Provide the [x, y] coordinate of the cell's center where the given text is located.  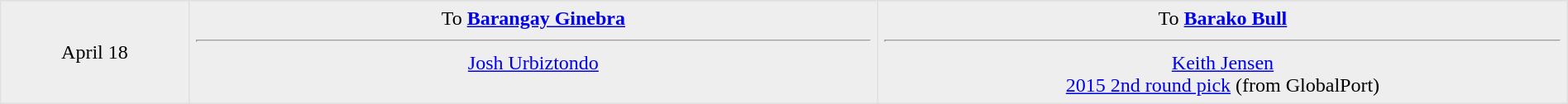
To Barako BullKeith Jensen2015 2nd round pick (from GlobalPort) [1223, 52]
April 18 [94, 52]
To Barangay GinebraJosh Urbiztondo [533, 52]
